Output the [x, y] coordinate of the center of the cell containing the given text.  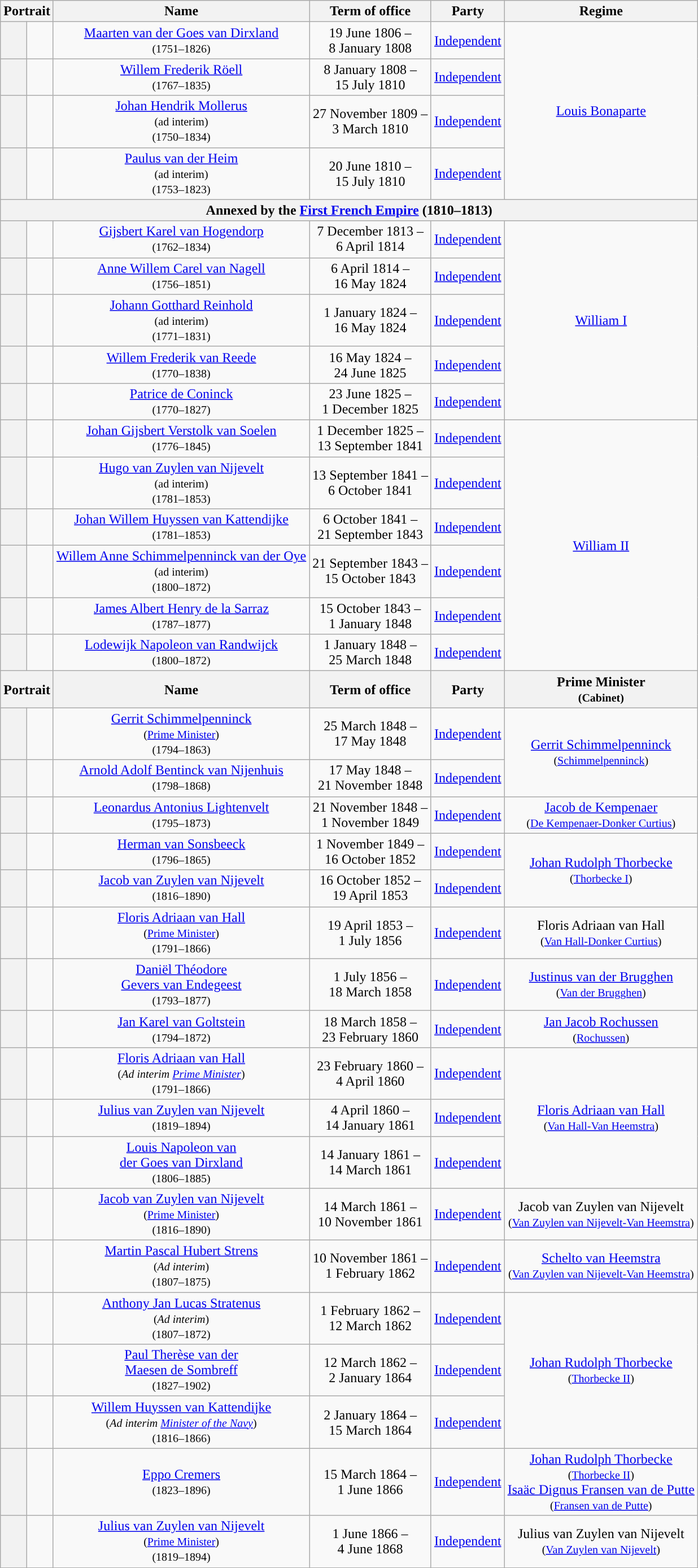
Jacob van Zuylen van Nijevelt (1816–1890) [181, 888]
Willem Huyssen van Kattendijke (Ad interim Minister of the Navy) (1816–1866) [181, 1422]
William II [601, 545]
6 October 1841 – 21 September 1843 [370, 528]
Willem Frederik Röell (1767–1835) [181, 77]
Leonardus Antonius Lightenvelt (1795–1873) [181, 815]
7 December 1813 – 6 April 1814 [370, 239]
1 June 1866 – 4 June 1868 [370, 1541]
Arnold Adolf Bentinck van Nijenhuis (1798–1868) [181, 778]
Johan Willem Huyssen van Kattendijke (1781–1853) [181, 528]
Louis Napoleon van der Goes van Dirxland (1806–1885) [181, 1162]
Jacob van Zuylen van Nijevelt (Van Zuylen van Nijevelt-Van Heemstra) [601, 1214]
Gijsbert Karel van Hogendorp (1762–1834) [181, 239]
Johan Rudolph Thorbecke (Thorbecke II) [601, 1370]
Louis Bonaparte [601, 111]
Herman van Sonsbeeck (1796–1865) [181, 852]
Anthony Jan Lucas Stratenus (Ad interim) (1807–1872) [181, 1318]
Regime [601, 11]
Floris Adriaan van Hall (Ad interim Prime Minister) (1791–1866) [181, 1073]
Johan Rudolph Thorbecke (Thorbecke II) Isaäc Dignus Fransen van de Putte (Fransen van de Putte) [601, 1482]
23 June 1825 – 1 December 1825 [370, 401]
1 November 1849 – 16 October 1852 [370, 852]
Gerrit Schimmelpenninck (Prime Minister) (1794–1863) [181, 734]
Prime Minister (Cabinet) [601, 689]
14 January 1861 – 14 March 1861 [370, 1162]
Lodewijk Napoleon van Randwijck (1800–1872) [181, 653]
6 April 1814 – 16 May 1824 [370, 276]
Gerrit Schimmelpenninck (Schimmelpenninck) [601, 752]
Julius van Zuylen van Nijevelt (1819–1894) [181, 1117]
14 March 1861 – 10 November 1861 [370, 1214]
Floris Adriaan van Hall (Prime Minister) (1791–1866) [181, 933]
Martin Pascal Hubert Strens (Ad interim) (1807–1875) [181, 1266]
Johan Gijsbert Verstolk van Soelen (1776–1845) [181, 438]
Johan Hendrik Mollerus (ad interim) (1750–1834) [181, 121]
25 March 1848 – 17 May 1848 [370, 734]
16 May 1824 – 24 June 1825 [370, 365]
Paul Therèse van der Maesen de Sombreff (1827–1902) [181, 1370]
1 January 1824 – 16 May 1824 [370, 320]
Eppo Cremers (1823–1896) [181, 1482]
Willem Anne Schimmelpenninck van der Oye (ad interim) (1800–1872) [181, 572]
19 April 1853 – 1 July 1856 [370, 933]
2 January 1864 – 15 March 1864 [370, 1422]
10 November 1861 – 1 February 1862 [370, 1266]
Maarten van der Goes van Dirxland (1751–1826) [181, 41]
Schelto van Heemstra (Van Zuylen van Nijevelt-Van Heemstra) [601, 1266]
23 February 1860 – 4 April 1860 [370, 1073]
Hugo van Zuylen van Nijevelt (ad interim) (1781–1853) [181, 482]
Jacob van Zuylen van Nijevelt (Prime Minister) (1816–1890) [181, 1214]
Floris Adriaan van Hall (Van Hall-Donker Curtius) [601, 933]
1 December 1825 – 13 September 1841 [370, 438]
Anne Willem Carel van Nagell (1756–1851) [181, 276]
8 January 1808 – 15 July 1810 [370, 77]
Johann Gotthard Reinhold (ad interim) (1771–1831) [181, 320]
Jan Karel van Goltstein (1794–1872) [181, 1029]
13 September 1841 – 6 October 1841 [370, 482]
Jacob de Kempenaer (De Kempenaer-Donker Curtius) [601, 815]
15 October 1843 – 1 January 1848 [370, 616]
12 March 1862 – 2 January 1864 [370, 1370]
Patrice de Coninck (1770–1827) [181, 401]
16 October 1852 – 19 April 1853 [370, 888]
Paulus van der Heim (ad interim) (1753–1823) [181, 173]
Daniël Théodore Gevers van Endegeest (1793–1877) [181, 985]
21 September 1843 – 15 October 1843 [370, 572]
Jan Jacob Rochussen (Rochussen) [601, 1029]
Johan Rudolph Thorbecke (Thorbecke I) [601, 870]
Justinus van der Brugghen (Van der Brugghen) [601, 985]
18 March 1858 – 23 February 1860 [370, 1029]
Floris Adriaan van Hall (Van Hall-Van Heemstra) [601, 1117]
1 February 1862 – 12 March 1862 [370, 1318]
Julius van Zuylen van Nijevelt (Prime Minister) (1819–1894) [181, 1541]
William I [601, 320]
19 June 1806 – 8 January 1808 [370, 41]
4 April 1860 – 14 January 1861 [370, 1117]
1 January 1848 – 25 March 1848 [370, 653]
Willem Frederik van Reede (1770–1838) [181, 365]
17 May 1848 – 21 November 1848 [370, 778]
21 November 1848 – 1 November 1849 [370, 815]
1 July 1856 – 18 March 1858 [370, 985]
James Albert Henry de la Sarraz (1787–1877) [181, 616]
Annexed by the First French Empire (1810–1813) [349, 210]
20 June 1810 – 15 July 1810 [370, 173]
15 March 1864 – 1 June 1866 [370, 1482]
27 November 1809 – 3 March 1810 [370, 121]
Julius van Zuylen van Nijevelt (Van Zuylen van Nijevelt) [601, 1541]
